Locate the cell with the specified text and output its (X, Y) center coordinate. 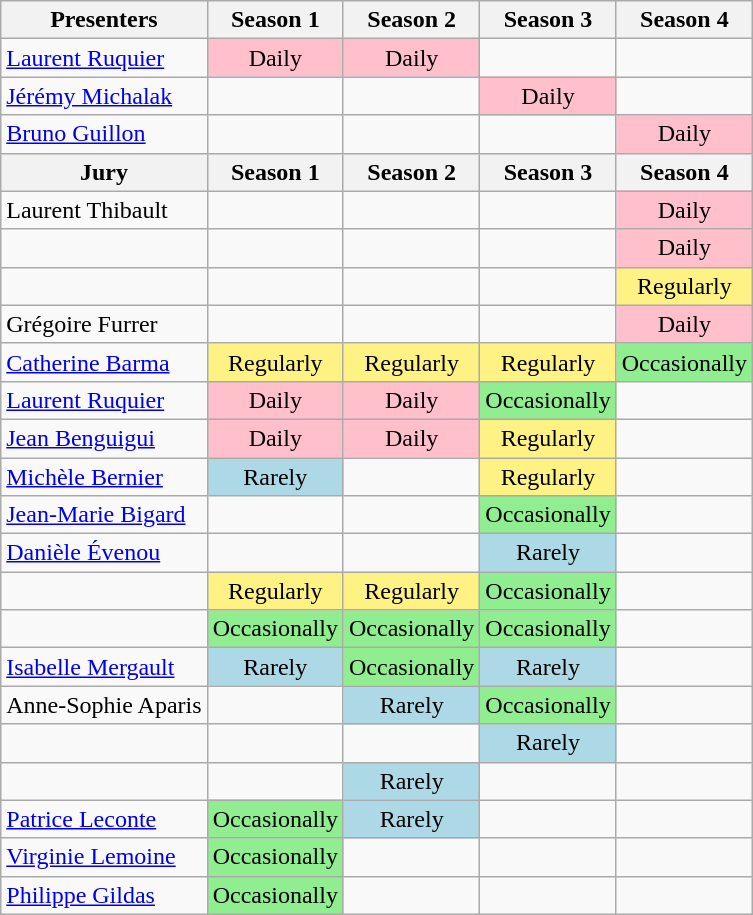
Philippe Gildas (104, 895)
Virginie Lemoine (104, 857)
Bruno Guillon (104, 134)
Danièle Évenou (104, 553)
Patrice Leconte (104, 819)
Grégoire Furrer (104, 324)
Isabelle Mergault (104, 667)
Laurent Thibault (104, 210)
Presenters (104, 20)
Jean-Marie Bigard (104, 515)
Jérémy Michalak (104, 96)
Catherine Barma (104, 362)
Jury (104, 172)
Michèle Bernier (104, 477)
Anne-Sophie Aparis (104, 705)
Jean Benguigui (104, 438)
